Detect which cell encompasses the target text, then output its (x, y) center coordinate. 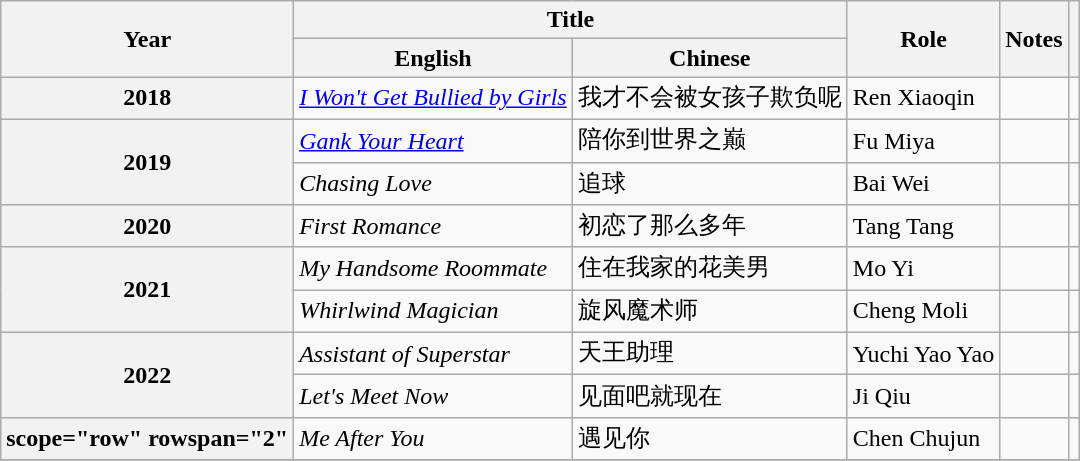
Year (148, 39)
2018 (148, 98)
Gank Your Heart (434, 140)
scope="row" rowspan="2" (148, 438)
Mo Yi (923, 268)
住在我家的花美男 (710, 268)
Cheng Moli (923, 312)
Title (571, 20)
旋风魔术师 (710, 312)
Whirlwind Magician (434, 312)
Fu Miya (923, 140)
Let's Meet Now (434, 396)
I Won't Get Bullied by Girls (434, 98)
English (434, 58)
Chen Chujun (923, 438)
我才不会被女孩子欺负呢 (710, 98)
初恋了那么多年 (710, 226)
Ji Qiu (923, 396)
遇见你 (710, 438)
见面吧就现在 (710, 396)
追球 (710, 184)
Yuchi Yao Yao (923, 354)
陪你到世界之巅 (710, 140)
Chasing Love (434, 184)
2021 (148, 290)
Assistant of Superstar (434, 354)
Chinese (710, 58)
Ren Xiaoqin (923, 98)
Me After You (434, 438)
My Handsome Roommate (434, 268)
First Romance (434, 226)
2019 (148, 162)
天王助理 (710, 354)
Bai Wei (923, 184)
Tang Tang (923, 226)
Role (923, 39)
Notes (1034, 39)
2020 (148, 226)
2022 (148, 374)
